Scan for the cell matching the given text and deliver its (x, y) coordinate at center. 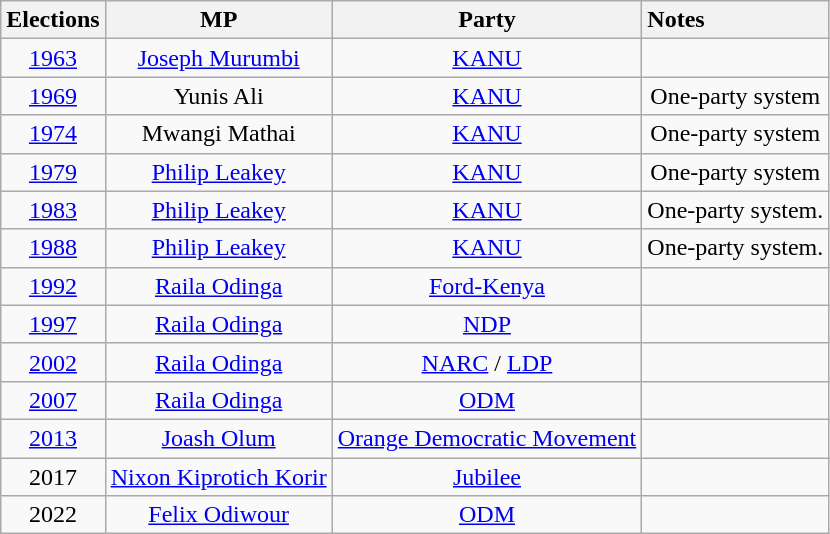
2007 (53, 400)
Joseph Murumbi (218, 58)
Notes (736, 20)
2022 (53, 515)
1974 (53, 134)
Yunis Ali (218, 96)
1983 (53, 210)
Mwangi Mathai (218, 134)
Felix Odiwour (218, 515)
NARC / LDP (487, 362)
1992 (53, 286)
2013 (53, 438)
Elections (53, 20)
2002 (53, 362)
1963 (53, 58)
1979 (53, 172)
1988 (53, 248)
1969 (53, 96)
NDP (487, 324)
MP (218, 20)
2017 (53, 477)
Joash Olum (218, 438)
Party (487, 20)
Jubilee (487, 477)
Ford-Kenya (487, 286)
Orange Democratic Movement (487, 438)
1997 (53, 324)
Nixon Kiprotich Korir (218, 477)
